Pinpoint the cell where the given text exists, returning its [x, y] midpoint coordinate. 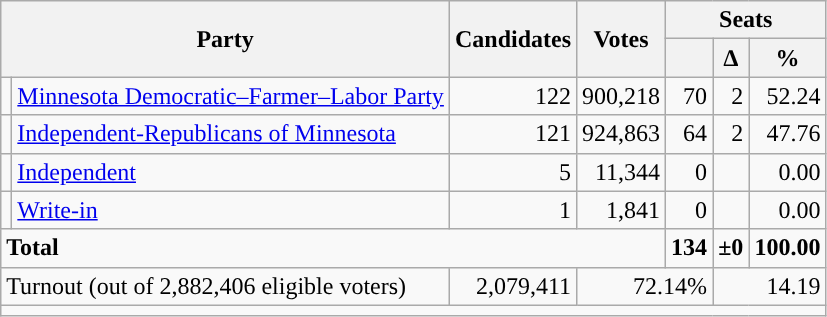
Minnesota Democratic–Farmer–Labor Party [231, 96]
900,218 [622, 96]
924,863 [622, 134]
52.24 [788, 96]
Candidates [512, 39]
64 [690, 134]
±0 [731, 248]
122 [512, 96]
2,079,411 [512, 286]
14.19 [770, 286]
1,841 [622, 210]
Write-in [231, 210]
Turnout (out of 2,882,406 eligible voters) [226, 286]
5 [512, 172]
11,344 [622, 172]
Independent [231, 172]
72.14% [645, 286]
∆ [731, 58]
Independent-Republicans of Minnesota [231, 134]
Seats [746, 20]
70 [690, 96]
% [788, 58]
121 [512, 134]
1 [512, 210]
47.76 [788, 134]
Votes [622, 39]
100.00 [788, 248]
Total [334, 248]
Party [226, 39]
134 [690, 248]
